Provide the [X, Y] coordinate of the cell's center where the given text is located.  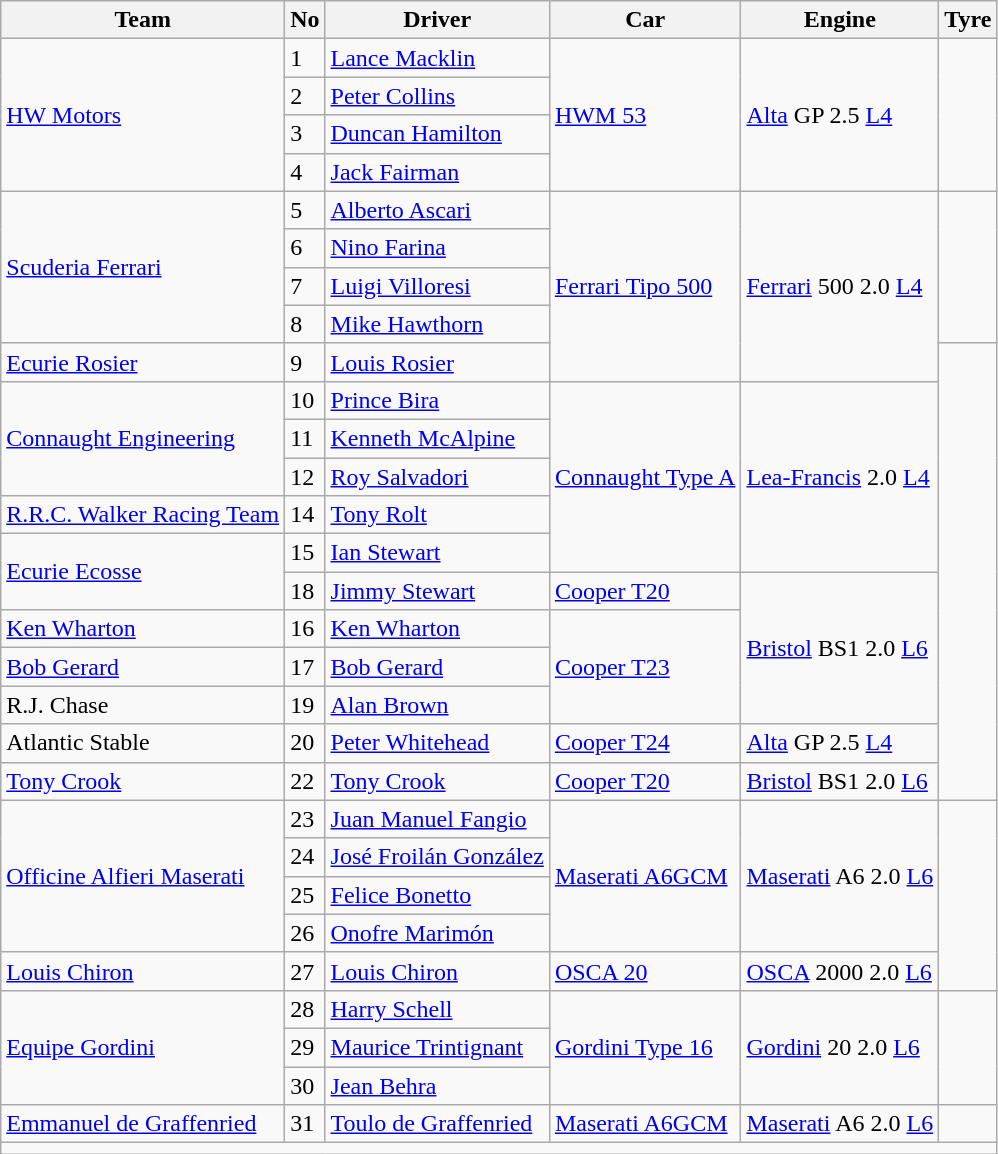
José Froilán González [437, 857]
Felice Bonetto [437, 895]
Peter Whitehead [437, 743]
Emmanuel de Graffenried [143, 1124]
6 [305, 248]
2 [305, 96]
20 [305, 743]
Mike Hawthorn [437, 324]
Connaught Type A [645, 476]
24 [305, 857]
Louis Rosier [437, 362]
Jack Fairman [437, 172]
Ian Stewart [437, 553]
Officine Alfieri Maserati [143, 876]
HWM 53 [645, 115]
Alberto Ascari [437, 210]
11 [305, 438]
Kenneth McAlpine [437, 438]
Duncan Hamilton [437, 134]
31 [305, 1124]
Onofre Marimón [437, 933]
OSCA 20 [645, 971]
Gordini 20 2.0 L6 [840, 1047]
1 [305, 58]
Alan Brown [437, 705]
10 [305, 400]
Roy Salvadori [437, 477]
HW Motors [143, 115]
16 [305, 629]
29 [305, 1047]
Tyre [968, 20]
Toulo de Graffenried [437, 1124]
Cooper T23 [645, 667]
Cooper T24 [645, 743]
27 [305, 971]
No [305, 20]
Juan Manuel Fangio [437, 819]
8 [305, 324]
3 [305, 134]
Team [143, 20]
Harry Schell [437, 1009]
Ferrari 500 2.0 L4 [840, 286]
18 [305, 591]
Equipe Gordini [143, 1047]
Peter Collins [437, 96]
14 [305, 515]
4 [305, 172]
Gordini Type 16 [645, 1047]
Maurice Trintignant [437, 1047]
Engine [840, 20]
OSCA 2000 2.0 L6 [840, 971]
15 [305, 553]
Driver [437, 20]
22 [305, 781]
9 [305, 362]
Prince Bira [437, 400]
28 [305, 1009]
Luigi Villoresi [437, 286]
Ecurie Rosier [143, 362]
23 [305, 819]
Lea-Francis 2.0 L4 [840, 476]
5 [305, 210]
19 [305, 705]
Jean Behra [437, 1085]
Ecurie Ecosse [143, 572]
Jimmy Stewart [437, 591]
Scuderia Ferrari [143, 267]
30 [305, 1085]
Atlantic Stable [143, 743]
Lance Macklin [437, 58]
Tony Rolt [437, 515]
26 [305, 933]
Connaught Engineering [143, 438]
Car [645, 20]
R.R.C. Walker Racing Team [143, 515]
25 [305, 895]
12 [305, 477]
Ferrari Tipo 500 [645, 286]
R.J. Chase [143, 705]
7 [305, 286]
17 [305, 667]
Nino Farina [437, 248]
